Scan for the cell matching the given text and deliver its [x, y] coordinate at center. 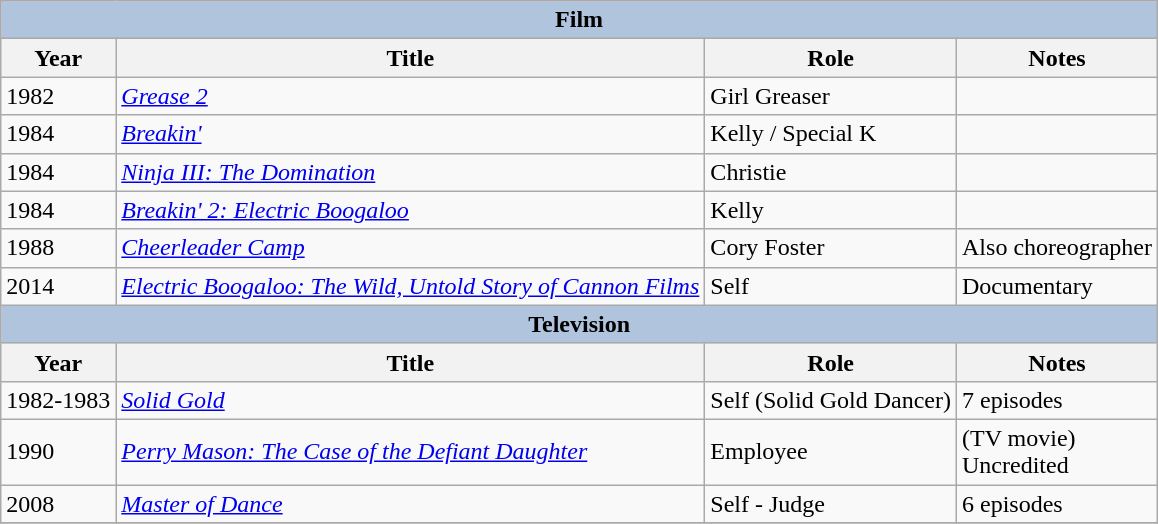
Breakin' 2: Electric Boogaloo [410, 210]
Electric Boogaloo: The Wild, Untold Story of Cannon Films [410, 286]
2014 [58, 286]
Also choreographer [1058, 248]
Perry Mason: The Case of the Defiant Daughter [410, 452]
1988 [58, 248]
Girl Greaser [831, 96]
Film [580, 20]
6 episodes [1058, 503]
(TV movie)Uncredited [1058, 452]
1990 [58, 452]
7 episodes [1058, 400]
Self - Judge [831, 503]
Cory Foster [831, 248]
Kelly / Special K [831, 134]
2008 [58, 503]
Master of Dance [410, 503]
Christie [831, 172]
1982-1983 [58, 400]
Cheerleader Camp [410, 248]
Kelly [831, 210]
Breakin' [410, 134]
1982 [58, 96]
Employee [831, 452]
Television [580, 324]
Self (Solid Gold Dancer) [831, 400]
Ninja III: The Domination [410, 172]
Self [831, 286]
Documentary [1058, 286]
Solid Gold [410, 400]
Grease 2 [410, 96]
